Determine the [X, Y] coordinate at the center of the cell enclosing the given text.  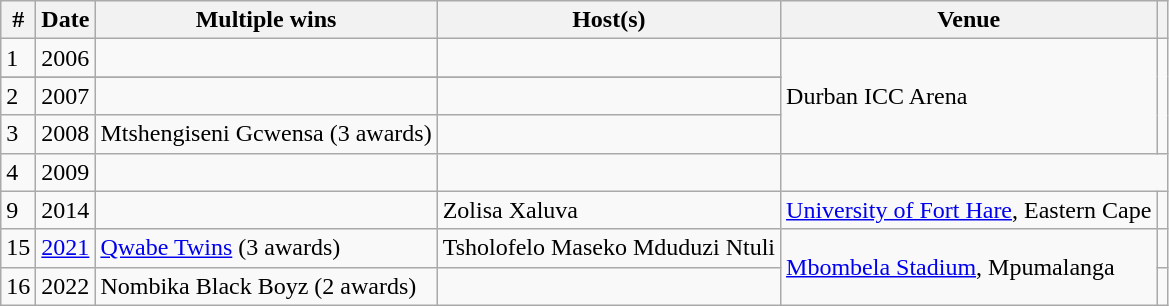
2021 [66, 248]
2007 [66, 96]
Zolisa Xaluva [608, 210]
2008 [66, 134]
4 [18, 172]
Nombika Black Boyz (2 awards) [266, 286]
University of Fort Hare, Eastern Cape [969, 210]
15 [18, 248]
Host(s) [608, 20]
1 [18, 58]
Mbombela Stadium, Mpumalanga [969, 267]
Mtshengiseni Gcwensa (3 awards) [266, 134]
Qwabe Twins (3 awards) [266, 248]
2 [18, 96]
# [18, 20]
3 [18, 134]
2006 [66, 58]
Date [66, 20]
Multiple wins [266, 20]
Tsholofelo Maseko Mduduzi Ntuli [608, 248]
Durban ICC Arena [969, 96]
2022 [66, 286]
2009 [66, 172]
9 [18, 210]
2014 [66, 210]
16 [18, 286]
Venue [969, 20]
